Extract the (X, Y) coordinate from the center of the cell holding the provided text.  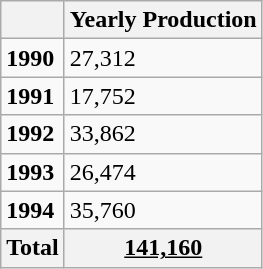
17,752 (163, 96)
1994 (33, 210)
27,312 (163, 58)
141,160 (163, 248)
1991 (33, 96)
1992 (33, 134)
35,760 (163, 210)
Total (33, 248)
26,474 (163, 172)
1990 (33, 58)
Yearly Production (163, 20)
33,862 (163, 134)
1993 (33, 172)
